Return the [x, y] coordinate for the center point of the cell that contains the specified text.  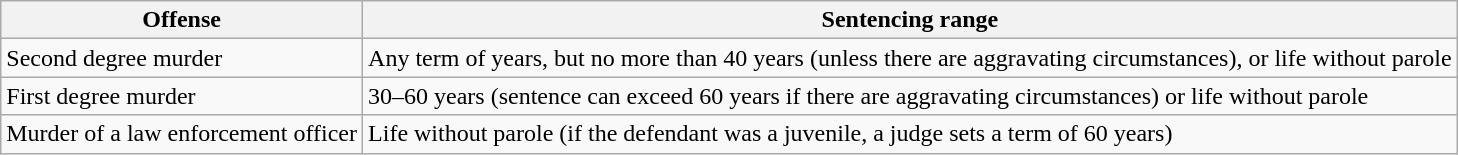
Murder of a law enforcement officer [182, 134]
Offense [182, 20]
Life without parole (if the defendant was a juvenile, a judge sets a term of 60 years) [910, 134]
First degree murder [182, 96]
Any term of years, but no more than 40 years (unless there are aggravating circumstances), or life without parole [910, 58]
Sentencing range [910, 20]
Second degree murder [182, 58]
30–60 years (sentence can exceed 60 years if there are aggravating circumstances) or life without parole [910, 96]
